Find where the given text appears and provide that cell's center as (x, y) coordinate. 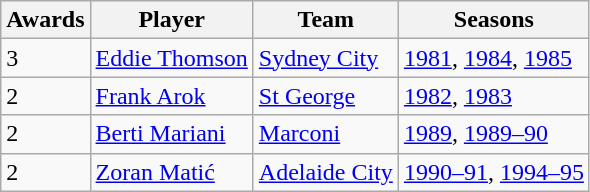
1982, 1983 (494, 96)
3 (46, 58)
1989, 1989–90 (494, 134)
Team (326, 20)
Sydney City (326, 58)
Awards (46, 20)
Berti Mariani (172, 134)
St George (326, 96)
1981, 1984, 1985 (494, 58)
Seasons (494, 20)
Zoran Matić (172, 172)
Adelaide City (326, 172)
Frank Arok (172, 96)
Marconi (326, 134)
Eddie Thomson (172, 58)
Player (172, 20)
1990–91, 1994–95 (494, 172)
